For the text-containing cell, return its midpoint in [X, Y] coordinate format. 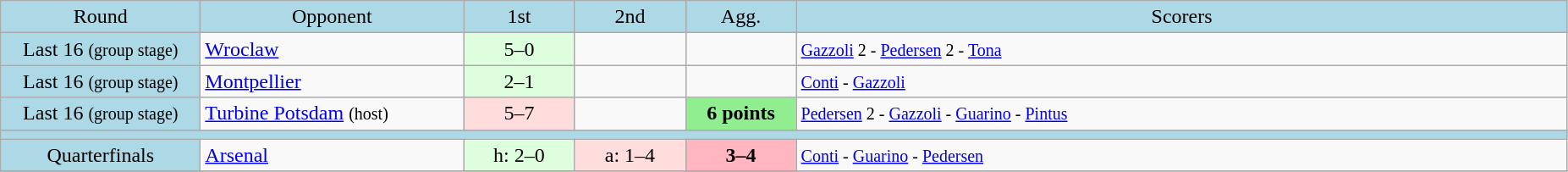
Opponent [332, 17]
Agg. [741, 17]
Round [101, 17]
a: 1–4 [630, 155]
Pedersen 2 - Gazzoli - Guarino - Pintus [1181, 114]
Turbine Potsdam (host) [332, 114]
1st [520, 17]
Conti - Gazzoli [1181, 81]
Quarterfinals [101, 155]
5–7 [520, 114]
Montpellier [332, 81]
3–4 [741, 155]
Conti - Guarino - Pedersen [1181, 155]
Arsenal [332, 155]
Scorers [1181, 17]
h: 2–0 [520, 155]
5–0 [520, 49]
2nd [630, 17]
6 points [741, 114]
Wroclaw [332, 49]
2–1 [520, 81]
Gazzoli 2 - Pedersen 2 - Tona [1181, 49]
